Detect which cell encompasses the target text, then output its (x, y) center coordinate. 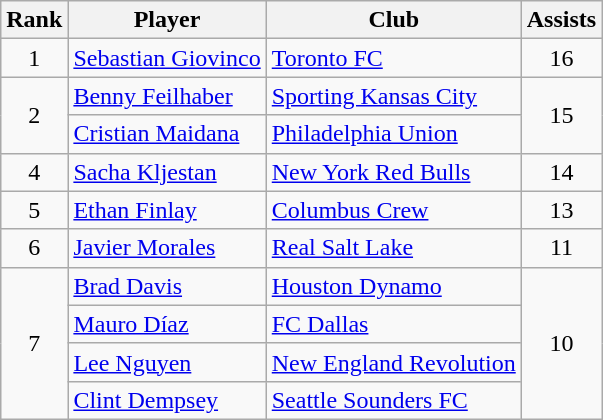
Lee Nguyen (167, 362)
Seattle Sounders FC (394, 400)
5 (34, 210)
1 (34, 58)
Clint Dempsey (167, 400)
Rank (34, 20)
Assists (561, 20)
4 (34, 172)
Real Salt Lake (394, 248)
FC Dallas (394, 324)
Club (394, 20)
Philadelphia Union (394, 134)
15 (561, 115)
Sporting Kansas City (394, 96)
10 (561, 343)
Sacha Kljestan (167, 172)
Sebastian Giovinco (167, 58)
Ethan Finlay (167, 210)
New England Revolution (394, 362)
Benny Feilhaber (167, 96)
16 (561, 58)
Columbus Crew (394, 210)
14 (561, 172)
7 (34, 343)
Mauro Díaz (167, 324)
Player (167, 20)
Brad Davis (167, 286)
Javier Morales (167, 248)
Houston Dynamo (394, 286)
2 (34, 115)
11 (561, 248)
New York Red Bulls (394, 172)
6 (34, 248)
13 (561, 210)
Toronto FC (394, 58)
Cristian Maidana (167, 134)
